Provide the [X, Y] coordinate of the cell's center where the given text is located.  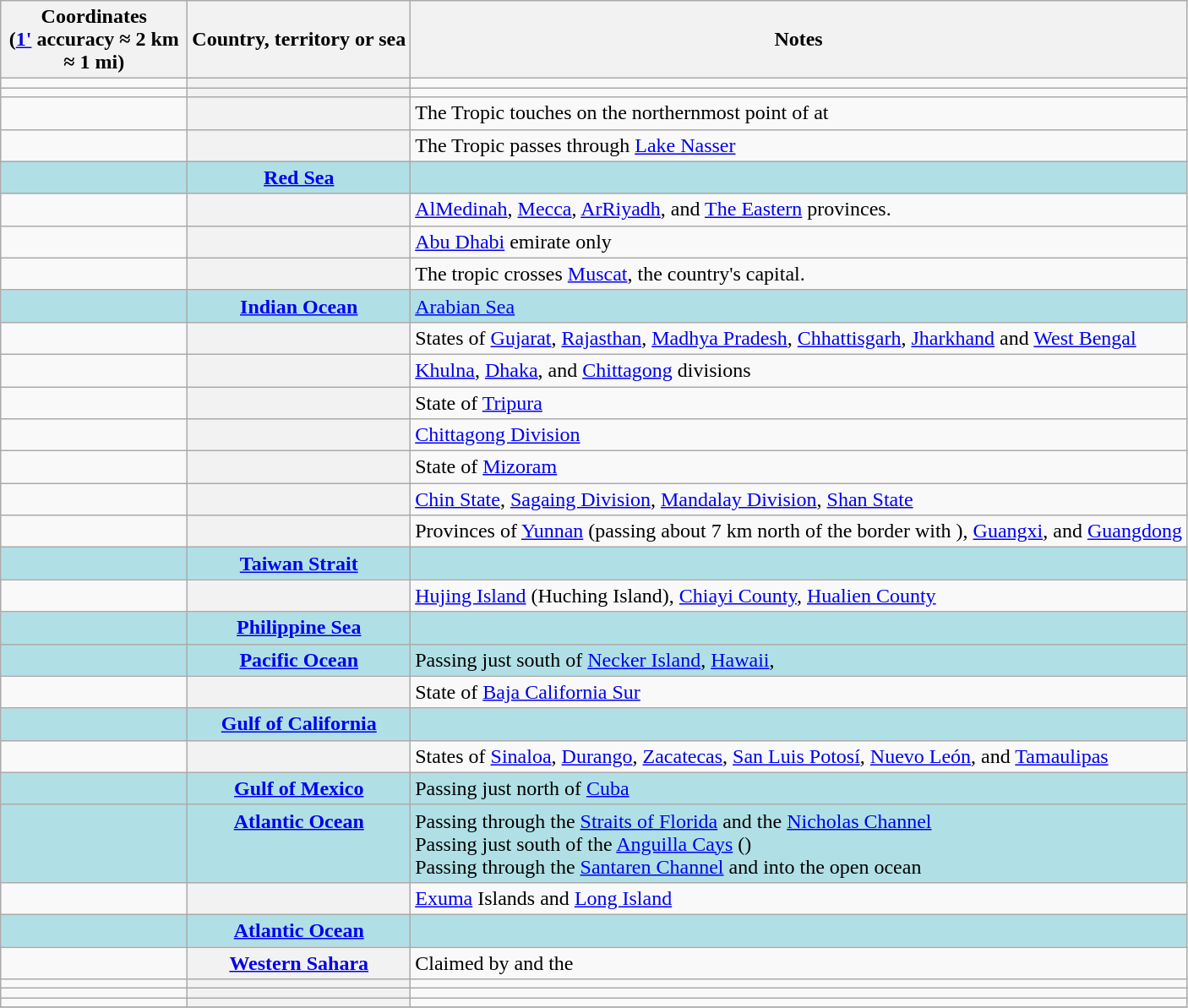
Taiwan Strait [299, 564]
Gulf of Mexico [299, 788]
Passing just south of Necker Island, Hawaii, [799, 660]
The tropic crosses Muscat, the country's capital. [799, 274]
Chittagong Division [799, 435]
Indian Ocean [299, 306]
The Tropic passes through Lake Nasser [799, 145]
Notes [799, 40]
Exuma Islands and Long Island [799, 898]
Arabian Sea [799, 306]
Provinces of Yunnan (passing about 7 km north of the border with ), Guangxi, and Guangdong [799, 531]
State of Baja California Sur [799, 692]
Country, territory or sea [299, 40]
Coordinates(1' accuracy ≈ 2 km ≈ 1 mi) [95, 40]
Western Sahara [299, 962]
The Tropic touches on the northernmost point of at [799, 113]
Passing just north of Cuba [799, 788]
Hujing Island (Huching Island), Chiayi County, Hualien County [799, 596]
States of Sinaloa, Durango, Zacatecas, San Luis Potosí, Nuevo León, and Tamaulipas [799, 756]
Abu Dhabi emirate only [799, 242]
Red Sea [299, 177]
Gulf of California [299, 724]
AlMedinah, Mecca, ArRiyadh, and The Eastern provinces. [799, 210]
Claimed by and the [799, 962]
Khulna, Dhaka, and Chittagong divisions [799, 370]
Pacific Ocean [299, 660]
Chin State, Sagaing Division, Mandalay Division, Shan State [799, 499]
Philippine Sea [299, 628]
State of Mizoram [799, 467]
State of Tripura [799, 403]
States of Gujarat, Rajasthan, Madhya Pradesh, Chhattisgarh, Jharkhand and West Bengal [799, 338]
